Identify which cell holds the provided text, then report its [x, y] central coordinate. 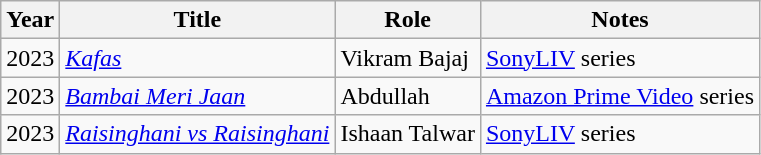
Raisinghani vs Raisinghani [198, 134]
Amazon Prime Video series [620, 96]
Abdullah [408, 96]
Kafas [198, 58]
Title [198, 20]
Notes [620, 20]
Role [408, 20]
Year [30, 20]
Ishaan Talwar [408, 134]
Vikram Bajaj [408, 58]
Bambai Meri Jaan [198, 96]
